Pinpoint the cell where the given text exists, returning its (x, y) midpoint coordinate. 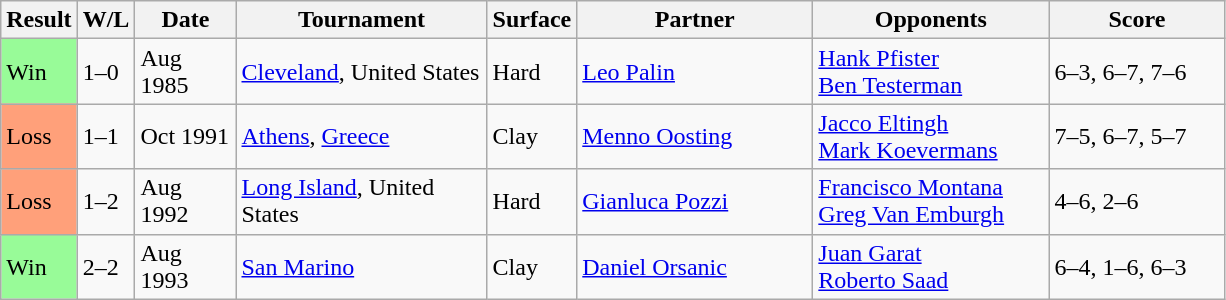
Surface (532, 20)
1–2 (106, 202)
Oct 1991 (186, 136)
Athens, Greece (362, 136)
7–5, 6–7, 5–7 (1137, 136)
Aug 1993 (186, 266)
Result (39, 20)
2–2 (106, 266)
Leo Palin (695, 72)
Francisco Montana Greg Van Emburgh (931, 202)
W/L (106, 20)
Gianluca Pozzi (695, 202)
Daniel Orsanic (695, 266)
Hank Pfister Ben Testerman (931, 72)
6–4, 1–6, 6–3 (1137, 266)
Date (186, 20)
Menno Oosting (695, 136)
Long Island, United States (362, 202)
4–6, 2–6 (1137, 202)
Tournament (362, 20)
San Marino (362, 266)
1–0 (106, 72)
Score (1137, 20)
Jacco Eltingh Mark Koevermans (931, 136)
Opponents (931, 20)
1–1 (106, 136)
Juan Garat Roberto Saad (931, 266)
Aug 1985 (186, 72)
Aug 1992 (186, 202)
Cleveland, United States (362, 72)
6–3, 6–7, 7–6 (1137, 72)
Partner (695, 20)
